Provide the (x, y) coordinate of the cell's center where the given text is located.  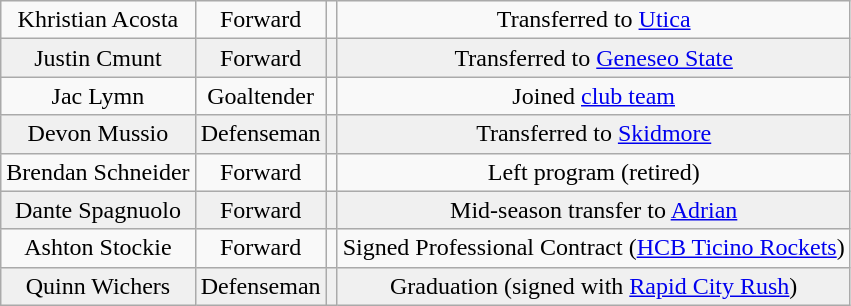
Quinn Wichers (98, 286)
Dante Spagnuolo (98, 210)
Left program (retired) (594, 172)
Transferred to Geneseo State (594, 58)
Jac Lymn (98, 96)
Khristian Acosta (98, 20)
Transferred to Skidmore (594, 134)
Justin Cmunt (98, 58)
Devon Mussio (98, 134)
Brendan Schneider (98, 172)
Signed Professional Contract (HCB Ticino Rockets) (594, 248)
Goaltender (260, 96)
Mid-season transfer to Adrian (594, 210)
Joined club team (594, 96)
Graduation (signed with Rapid City Rush) (594, 286)
Ashton Stockie (98, 248)
Transferred to Utica (594, 20)
